Identify which cell holds the provided text, then report its [X, Y] central coordinate. 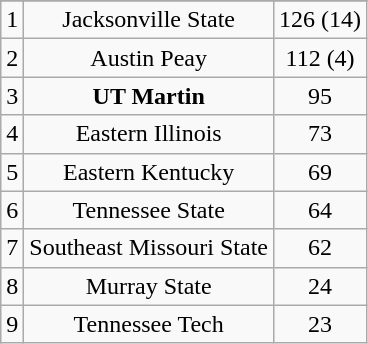
7 [12, 248]
Eastern Kentucky [149, 172]
Tennessee State [149, 210]
Austin Peay [149, 58]
Eastern Illinois [149, 134]
69 [320, 172]
5 [12, 172]
3 [12, 96]
6 [12, 210]
2 [12, 58]
Murray State [149, 286]
73 [320, 134]
UT Martin [149, 96]
126 (14) [320, 20]
9 [12, 324]
23 [320, 324]
24 [320, 286]
62 [320, 248]
Tennessee Tech [149, 324]
1 [12, 20]
112 (4) [320, 58]
4 [12, 134]
Jacksonville State [149, 20]
8 [12, 286]
Southeast Missouri State [149, 248]
95 [320, 96]
64 [320, 210]
